Return the (X, Y) coordinate for the center point of the cell that contains the specified text.  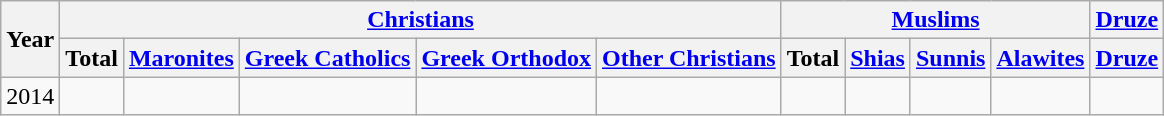
Shias (878, 58)
Greek Catholics (328, 58)
Greek Orthodox (506, 58)
Alawites (1040, 58)
Other Christians (690, 58)
Maronites (181, 58)
Muslims (936, 20)
Sunnis (950, 58)
Year (30, 39)
2014 (30, 96)
Christians (420, 20)
